From the cell containing the given text, extract its center point as [x, y] coordinate. 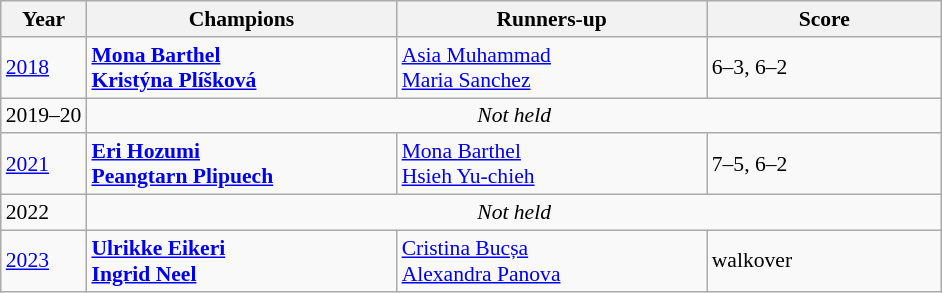
Mona Barthel Kristýna Plíšková [241, 68]
2022 [44, 213]
Runners-up [552, 19]
2019–20 [44, 116]
6–3, 6–2 [824, 68]
2021 [44, 164]
Eri Hozumi Peangtarn Plipuech [241, 164]
Year [44, 19]
Champions [241, 19]
7–5, 6–2 [824, 164]
Asia Muhammad Maria Sanchez [552, 68]
Ulrikke Eikeri Ingrid Neel [241, 260]
2023 [44, 260]
2018 [44, 68]
walkover [824, 260]
Mona Barthel Hsieh Yu-chieh [552, 164]
Score [824, 19]
Cristina Bucșa Alexandra Panova [552, 260]
